Detect which cell encompasses the target text, then output its [x, y] center coordinate. 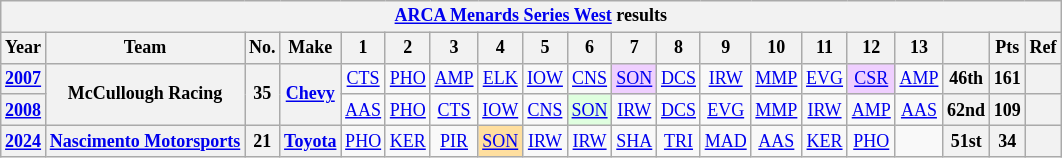
ELK [500, 78]
13 [919, 48]
Chevy [310, 94]
7 [634, 48]
161 [1007, 78]
21 [262, 140]
34 [1007, 140]
10 [776, 48]
4 [500, 48]
12 [871, 48]
Nascimento Motorsports [144, 140]
No. [262, 48]
1 [364, 48]
8 [679, 48]
62nd [966, 110]
2024 [24, 140]
35 [262, 94]
MAD [726, 140]
9 [726, 48]
109 [1007, 110]
PIR [454, 140]
11 [825, 48]
Ref [1043, 48]
Toyota [310, 140]
6 [590, 48]
Team [144, 48]
Make [310, 48]
46th [966, 78]
ARCA Menards Series West results [531, 16]
CSR [871, 78]
2007 [24, 78]
McCullough Racing [144, 94]
51st [966, 140]
SHA [634, 140]
TRI [679, 140]
Year [24, 48]
Pts [1007, 48]
3 [454, 48]
2008 [24, 110]
5 [546, 48]
2 [408, 48]
